Find where the given text appears and provide that cell's center as [x, y] coordinate. 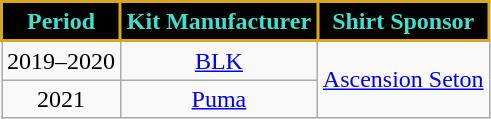
Kit Manufacturer [220, 22]
2019–2020 [62, 60]
Period [62, 22]
Shirt Sponsor [403, 22]
Puma [220, 99]
Ascension Seton [403, 80]
BLK [220, 60]
2021 [62, 99]
